Search for the cell housing the specified text and yield its (X, Y) center coordinate. 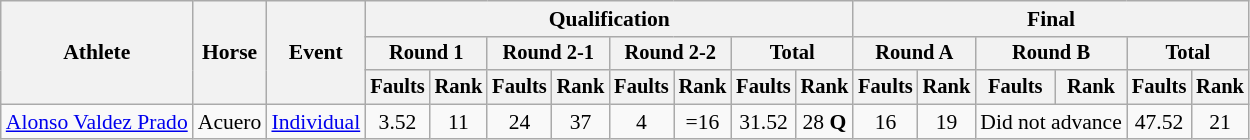
Athlete (97, 52)
Did not advance (1051, 122)
Round 1 (426, 54)
Horse (230, 52)
Round 2-1 (548, 54)
Round B (1051, 54)
Round A (914, 54)
Alonso Valdez Prado⁣ (97, 122)
Acuero (230, 122)
3.52 (397, 122)
Qualification (609, 19)
11 (459, 122)
Round 2-2 (670, 54)
Final (1051, 19)
=16 (703, 122)
4 (641, 122)
37 (581, 122)
Individual (316, 122)
28 Q (825, 122)
31.52 (763, 122)
Event (316, 52)
24 (519, 122)
21 (1220, 122)
19 (947, 122)
47.52 (1159, 122)
16 (885, 122)
